Pinpoint the cell where the given text exists, returning its [x, y] midpoint coordinate. 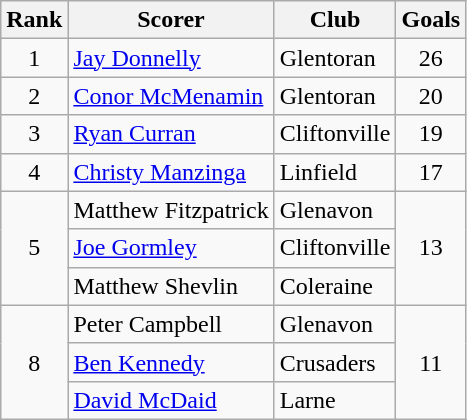
2 [34, 96]
19 [431, 134]
Larne [335, 400]
13 [431, 248]
Linfield [335, 172]
Scorer [171, 20]
20 [431, 96]
Conor McMenamin [171, 96]
8 [34, 362]
Ryan Curran [171, 134]
Goals [431, 20]
Peter Campbell [171, 324]
3 [34, 134]
Club [335, 20]
Joe Gormley [171, 248]
Matthew Fitzpatrick [171, 210]
11 [431, 362]
Crusaders [335, 362]
David McDaid [171, 400]
17 [431, 172]
Christy Manzinga [171, 172]
4 [34, 172]
Ben Kennedy [171, 362]
Coleraine [335, 286]
5 [34, 248]
1 [34, 58]
26 [431, 58]
Rank [34, 20]
Jay Donnelly [171, 58]
Matthew Shevlin [171, 286]
